Output the (X, Y) coordinate of the center of the cell containing the given text.  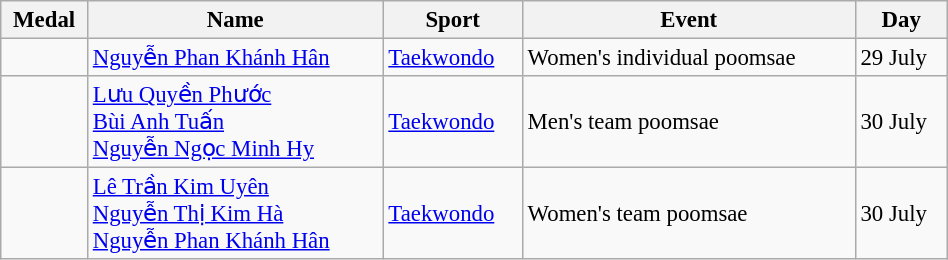
Medal (44, 20)
Lê Trần Kim UyênNguyễn Thị Kim HàNguyễn Phan Khánh Hân (235, 214)
Event (688, 20)
Day (901, 20)
Name (235, 20)
Sport (452, 20)
Men's team poomsae (688, 122)
29 July (901, 58)
Women's team poomsae (688, 214)
Lưu Quyền PhướcBùi Anh TuấnNguyễn Ngọc Minh Hy (235, 122)
Nguyễn Phan Khánh Hân (235, 58)
Women's individual poomsae (688, 58)
